Determine the (x, y) coordinate at the center of the cell enclosing the given text.  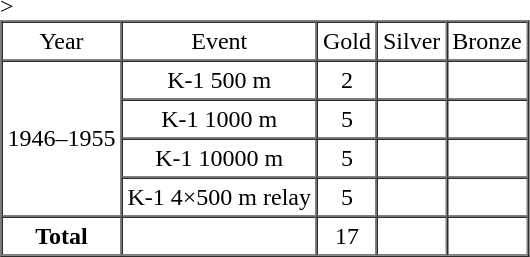
K-1 10000 m (220, 158)
K-1 500 m (220, 80)
2 (347, 80)
Bronze (486, 42)
Total (62, 236)
K-1 4×500 m relay (220, 198)
Event (220, 42)
1946–1955 (62, 138)
Silver (412, 42)
Year (62, 42)
Gold (347, 42)
17 (347, 236)
K-1 1000 m (220, 120)
